Detect which cell encompasses the target text, then output its (X, Y) center coordinate. 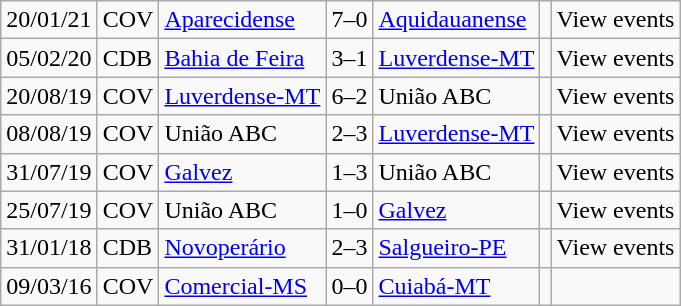
Cuiabá-MT (456, 286)
05/02/20 (49, 58)
08/08/19 (49, 134)
09/03/16 (49, 286)
25/07/19 (49, 210)
Aquidauanense (456, 20)
20/08/19 (49, 96)
0–0 (350, 286)
1–0 (350, 210)
20/01/21 (49, 20)
3–1 (350, 58)
Salgueiro-PE (456, 248)
6–2 (350, 96)
31/01/18 (49, 248)
1–3 (350, 172)
Bahia de Feira (242, 58)
Comercial-MS (242, 286)
Aparecidense (242, 20)
31/07/19 (49, 172)
7–0 (350, 20)
Novoperário (242, 248)
